From the cell containing the given text, extract its center point as [X, Y] coordinate. 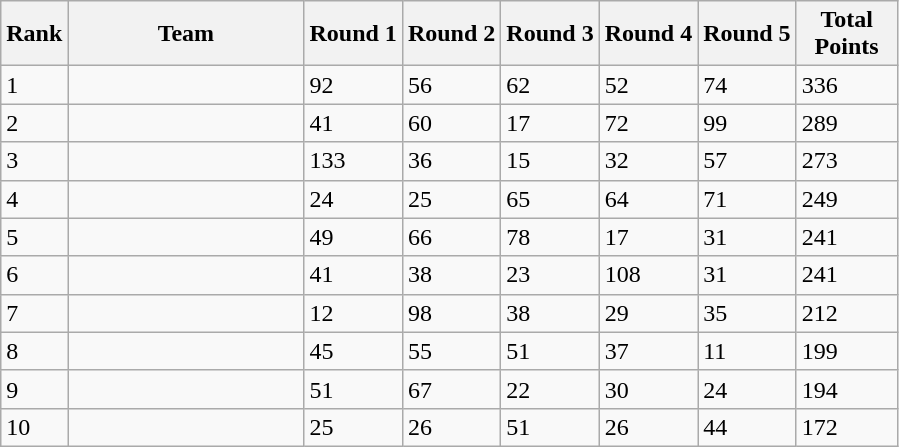
1 [34, 85]
133 [353, 161]
289 [846, 123]
172 [846, 427]
29 [648, 313]
98 [451, 313]
108 [648, 275]
249 [846, 199]
55 [451, 351]
67 [451, 389]
32 [648, 161]
10 [34, 427]
60 [451, 123]
3 [34, 161]
Round 5 [747, 34]
Round 4 [648, 34]
273 [846, 161]
199 [846, 351]
Rank [34, 34]
Team [186, 34]
66 [451, 237]
71 [747, 199]
2 [34, 123]
35 [747, 313]
44 [747, 427]
Total Points [846, 34]
52 [648, 85]
57 [747, 161]
56 [451, 85]
62 [550, 85]
99 [747, 123]
Round 3 [550, 34]
45 [353, 351]
212 [846, 313]
9 [34, 389]
23 [550, 275]
194 [846, 389]
49 [353, 237]
15 [550, 161]
8 [34, 351]
Round 2 [451, 34]
336 [846, 85]
30 [648, 389]
5 [34, 237]
74 [747, 85]
12 [353, 313]
78 [550, 237]
92 [353, 85]
65 [550, 199]
37 [648, 351]
6 [34, 275]
7 [34, 313]
11 [747, 351]
36 [451, 161]
Round 1 [353, 34]
64 [648, 199]
4 [34, 199]
72 [648, 123]
22 [550, 389]
